Pinpoint the cell where the given text exists, returning its (x, y) midpoint coordinate. 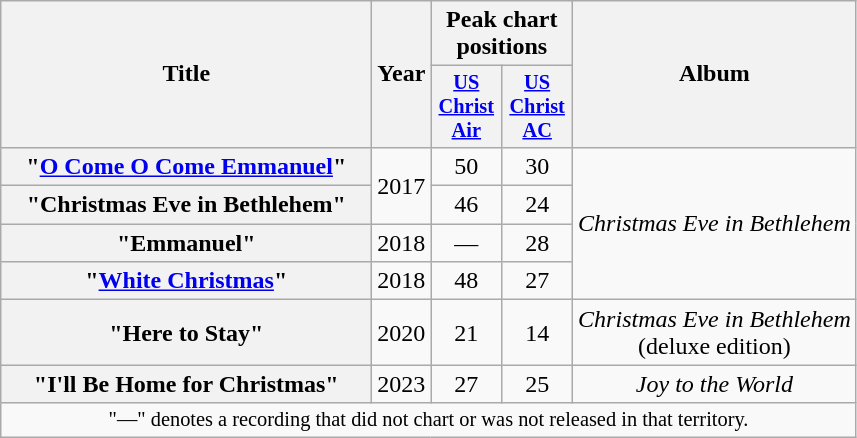
Joy to the World (715, 384)
46 (466, 205)
"O Come O Come Emmanuel" (186, 166)
"—" denotes a recording that did not chart or was not released in that territory. (429, 420)
Title (186, 74)
48 (466, 281)
Album (715, 74)
Christmas Eve in Bethlehem(deluxe edition) (715, 332)
"Christmas Eve in Bethlehem" (186, 205)
Year (402, 74)
"White Christmas" (186, 281)
50 (466, 166)
Peak chart positions (502, 34)
"Emmanuel" (186, 243)
24 (538, 205)
USChristAir (466, 107)
"Here to Stay" (186, 332)
2020 (402, 332)
USChristAC (538, 107)
2023 (402, 384)
25 (538, 384)
28 (538, 243)
Christmas Eve in Bethlehem (715, 223)
2017 (402, 185)
30 (538, 166)
14 (538, 332)
21 (466, 332)
"I'll Be Home for Christmas" (186, 384)
— (466, 243)
